Search for the cell housing the specified text and yield its (x, y) center coordinate. 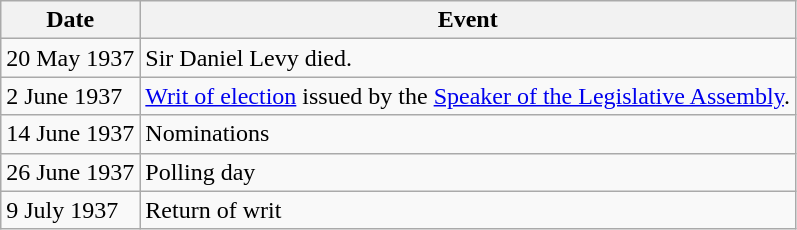
20 May 1937 (70, 58)
Nominations (468, 134)
2 June 1937 (70, 96)
Event (468, 20)
Date (70, 20)
26 June 1937 (70, 172)
Polling day (468, 172)
14 June 1937 (70, 134)
9 July 1937 (70, 210)
Sir Daniel Levy died. (468, 58)
Return of writ (468, 210)
Writ of election issued by the Speaker of the Legislative Assembly. (468, 96)
